Detect which cell encompasses the target text, then output its (x, y) center coordinate. 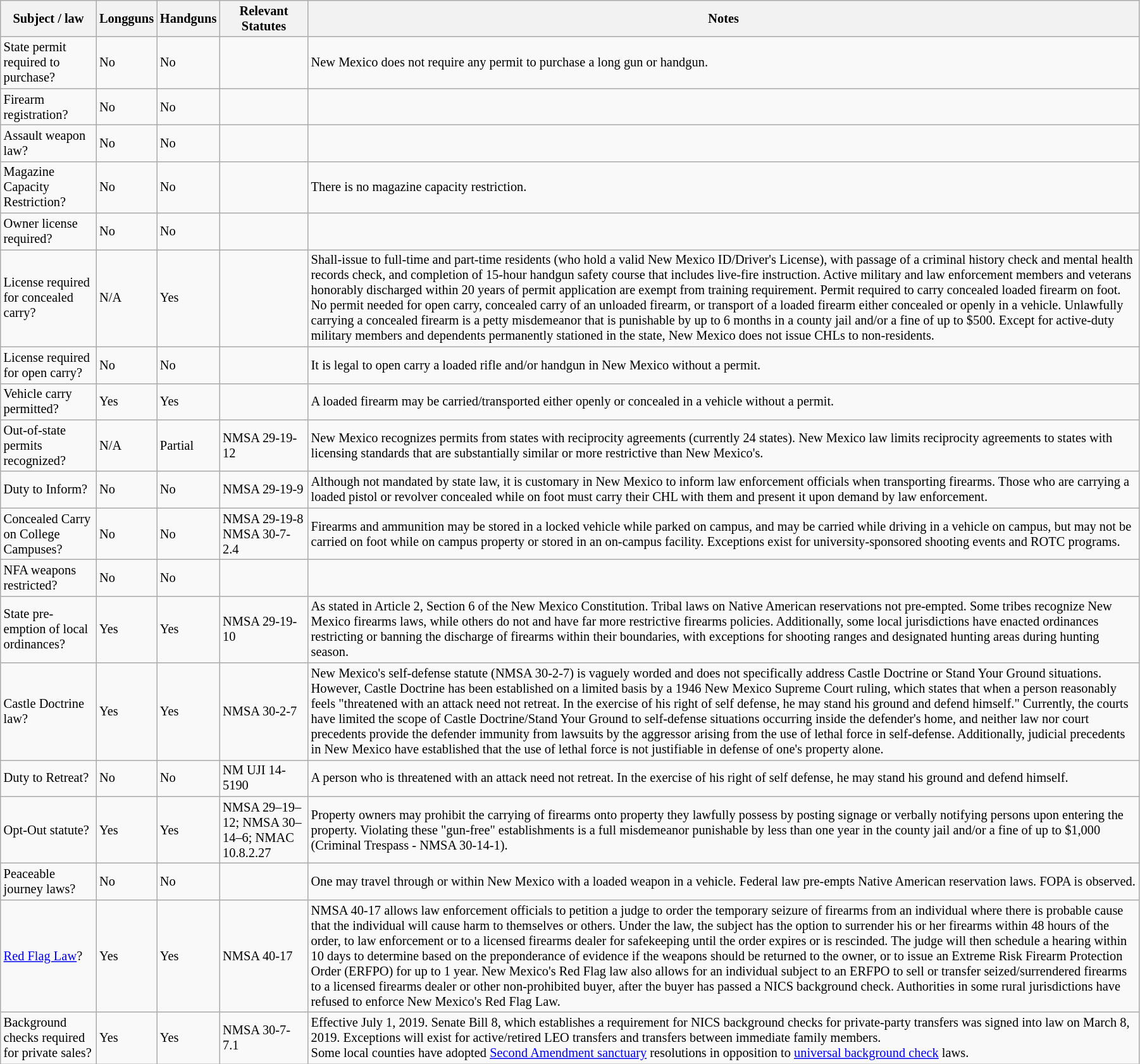
NMSA 29-19-10 (264, 629)
License required for concealed carry? (48, 298)
Firearm registration? (48, 107)
NMSA 40-17 (264, 956)
Notes (724, 18)
Vehicle carry permitted? (48, 402)
Duty to Retreat? (48, 778)
A person who is threatened with an attack need not retreat. In the exercise of his right of self defense, he may stand his ground and defend himself. (724, 778)
NMSA 29-19-8 NMSA 30-7-2.4 (264, 534)
NMSA 29–19–12; NMSA 30–14–6; NMAC 10.8.2.27 (264, 830)
Partial (189, 445)
Duty to Inform? (48, 490)
State pre-emption of local ordinances? (48, 629)
Relevant Statutes (264, 18)
NMSA 29-19-9 (264, 490)
Handguns (189, 18)
Background checks required for private sales? (48, 1038)
Owner license required? (48, 232)
NMSA 30-2-7 (264, 712)
Magazine Capacity Restriction? (48, 187)
A loaded firearm may be carried/transported either openly or concealed in a vehicle without a permit. (724, 402)
Castle Doctrine law? (48, 712)
Peaceable journey laws? (48, 881)
NMSA 29-19-12 (264, 445)
New Mexico does not require any permit to purchase a long gun or handgun. (724, 63)
It is legal to open carry a loaded rifle and/or handgun in New Mexico without a permit. (724, 365)
NMSA 30-7-7.1 (264, 1038)
License required for open carry? (48, 365)
Opt-Out statute? (48, 830)
Out-of-state permits recognized? (48, 445)
Assault weapon law? (48, 143)
Concealed Carry on College Campuses? (48, 534)
There is no magazine capacity restriction. (724, 187)
NFA weapons restricted? (48, 578)
NM UJI 14-5190 (264, 778)
State permit required to purchase? (48, 63)
Red Flag Law? (48, 956)
Longguns (127, 18)
Subject / law (48, 18)
